Locate the cell with the specified text and output its [X, Y] center coordinate. 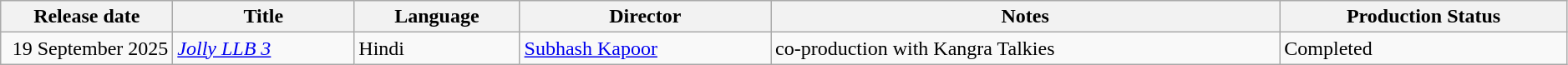
19 September 2025 [87, 48]
Completed [1423, 48]
Director [645, 17]
Subhash Kapoor [645, 48]
Notes [1026, 17]
Title [264, 17]
co-production with Kangra Talkies [1026, 48]
Release date [87, 17]
Jolly LLB 3 [264, 48]
Hindi [437, 48]
Production Status [1423, 17]
Language [437, 17]
